Identify which cell holds the provided text, then report its (x, y) central coordinate. 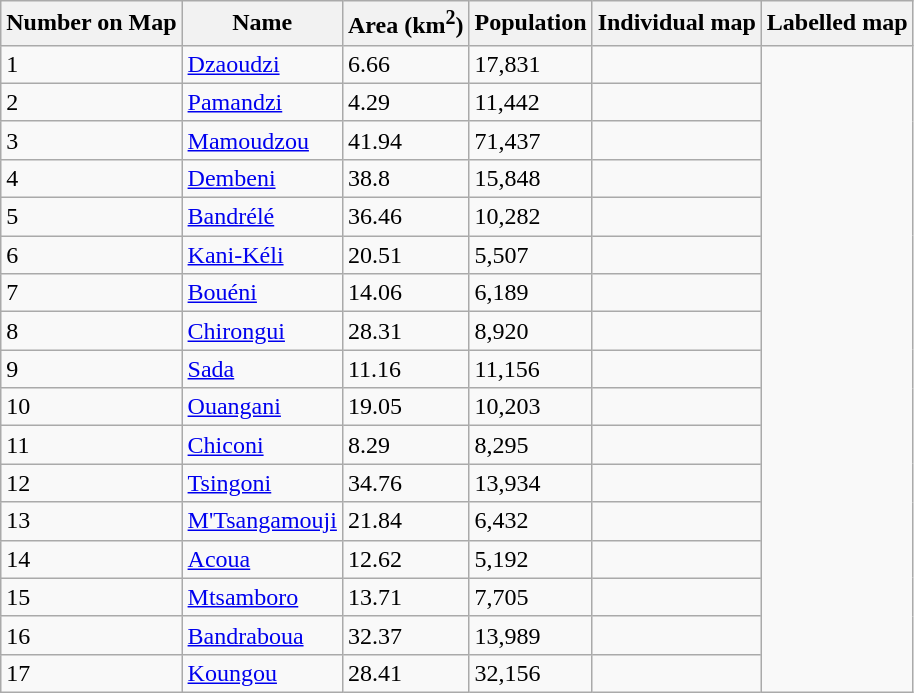
28.31 (406, 331)
4 (92, 178)
11 (92, 445)
11.16 (406, 369)
6,189 (530, 293)
6 (92, 255)
Chiconi (262, 445)
Dembeni (262, 178)
10,203 (530, 407)
7,705 (530, 597)
Chirongui (262, 331)
34.76 (406, 483)
12.62 (406, 559)
Number on Map (92, 24)
13 (92, 521)
Individual map (676, 24)
1 (92, 64)
32,156 (530, 673)
14.06 (406, 293)
Acoua (262, 559)
17 (92, 673)
15,848 (530, 178)
6.66 (406, 64)
20.51 (406, 255)
10,282 (530, 217)
Labelled map (837, 24)
10 (92, 407)
Mtsamboro (262, 597)
16 (92, 635)
8.29 (406, 445)
4.29 (406, 102)
8,295 (530, 445)
5,192 (530, 559)
5 (92, 217)
2 (92, 102)
15 (92, 597)
8 (92, 331)
32.37 (406, 635)
28.41 (406, 673)
12 (92, 483)
41.94 (406, 140)
Tsingoni (262, 483)
11,442 (530, 102)
Name (262, 24)
Sada (262, 369)
14 (92, 559)
Dzaoudzi (262, 64)
6,432 (530, 521)
Koungou (262, 673)
Pamandzi (262, 102)
Bouéni (262, 293)
9 (92, 369)
71,437 (530, 140)
Mamoudzou (262, 140)
19.05 (406, 407)
Population (530, 24)
36.46 (406, 217)
8,920 (530, 331)
13,989 (530, 635)
13,934 (530, 483)
13.71 (406, 597)
3 (92, 140)
Bandrélé (262, 217)
21.84 (406, 521)
17,831 (530, 64)
Bandraboua (262, 635)
38.8 (406, 178)
7 (92, 293)
Ouangani (262, 407)
5,507 (530, 255)
11,156 (530, 369)
Area (km2) (406, 24)
M'Tsangamouji (262, 521)
Kani-Kéli (262, 255)
